Capture the cell that displays the provided text and extract its [x, y] central coordinate. 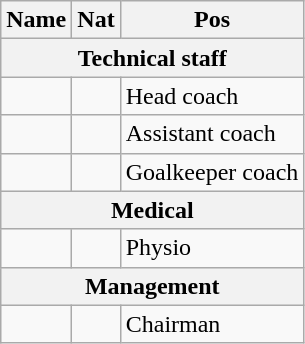
Head coach [212, 96]
Goalkeeper coach [212, 172]
Medical [152, 210]
Chairman [212, 324]
Pos [212, 20]
Nat [96, 20]
Technical staff [152, 58]
Management [152, 286]
Physio [212, 248]
Assistant coach [212, 134]
Name [36, 20]
